From the cell containing the given text, extract its center point as (X, Y) coordinate. 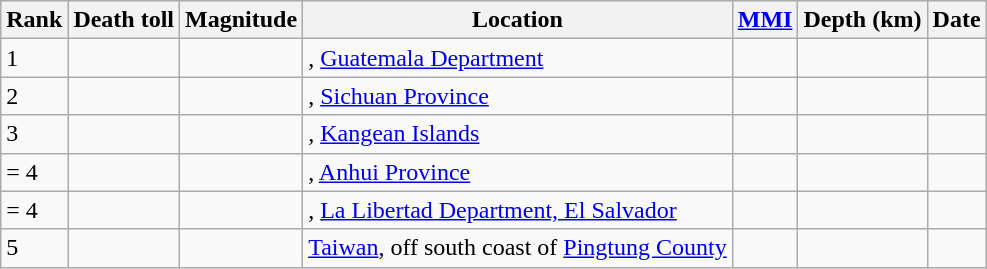
, La Libertad Department, El Salvador (518, 210)
Magnitude (242, 20)
Death toll (124, 20)
Depth (km) (862, 20)
, Sichuan Province (518, 96)
Location (518, 20)
5 (34, 248)
, Guatemala Department (518, 58)
MMI (765, 20)
Rank (34, 20)
2 (34, 96)
Taiwan, off south coast of Pingtung County (518, 248)
1 (34, 58)
, Anhui Province (518, 172)
Date (956, 20)
3 (34, 134)
, Kangean Islands (518, 134)
